Detect which cell encompasses the target text, then output its (x, y) center coordinate. 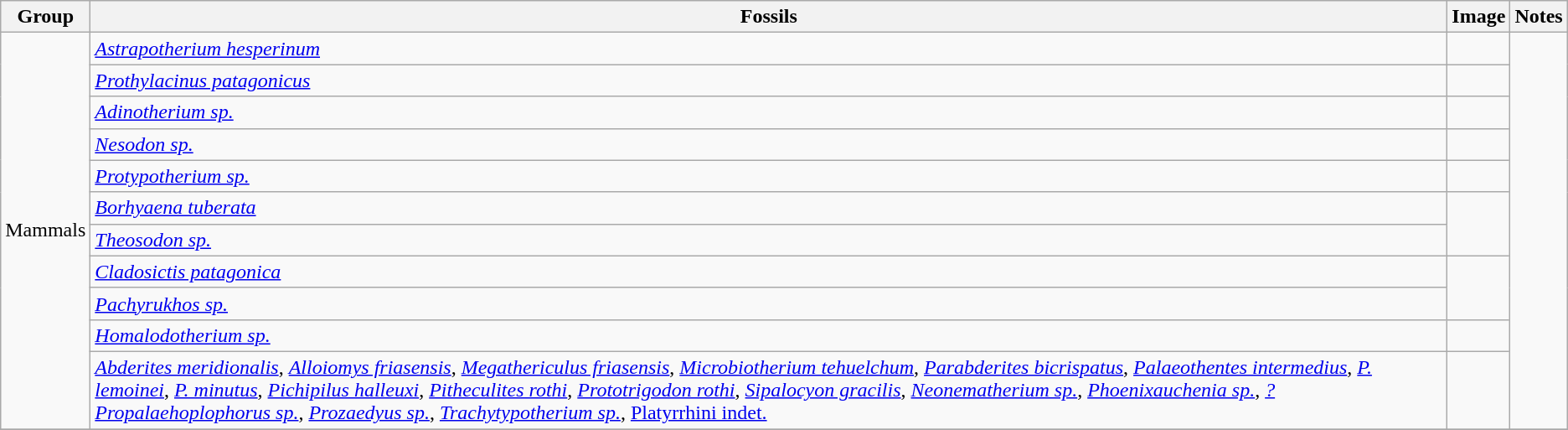
Adinotherium sp. (769, 112)
Borhyaena tuberata (769, 208)
Mammals (45, 231)
Notes (1539, 17)
Cladosictis patagonica (769, 272)
Pachyrukhos sp. (769, 303)
Astrapotherium hesperinum (769, 49)
Group (45, 17)
Fossils (769, 17)
Theosodon sp. (769, 240)
Image (1479, 17)
Prothylacinus patagonicus (769, 80)
Protypotherium sp. (769, 176)
Homalodotherium sp. (769, 335)
Nesodon sp. (769, 144)
